Return the [x, y] coordinate for the center point of the cell that contains the specified text.  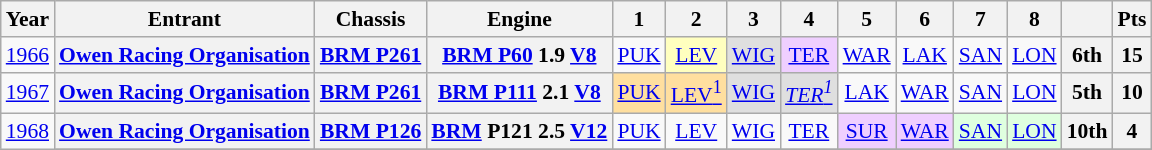
7 [980, 19]
Entrant [184, 19]
1967 [28, 92]
10 [1132, 92]
15 [1132, 55]
Pts [1132, 19]
TER1 [809, 92]
10th [1088, 132]
6th [1088, 55]
1 [638, 19]
Chassis [370, 19]
BRM P111 2.1 V8 [519, 92]
2 [696, 19]
5th [1088, 92]
LEV1 [696, 92]
BRM P126 [370, 132]
5 [867, 19]
BRM P121 2.5 V12 [519, 132]
Year [28, 19]
6 [925, 19]
8 [1034, 19]
SUR [867, 132]
1966 [28, 55]
BRM P60 1.9 V8 [519, 55]
1968 [28, 132]
Engine [519, 19]
3 [754, 19]
